Scan for the cell matching the given text and deliver its (X, Y) coordinate at center. 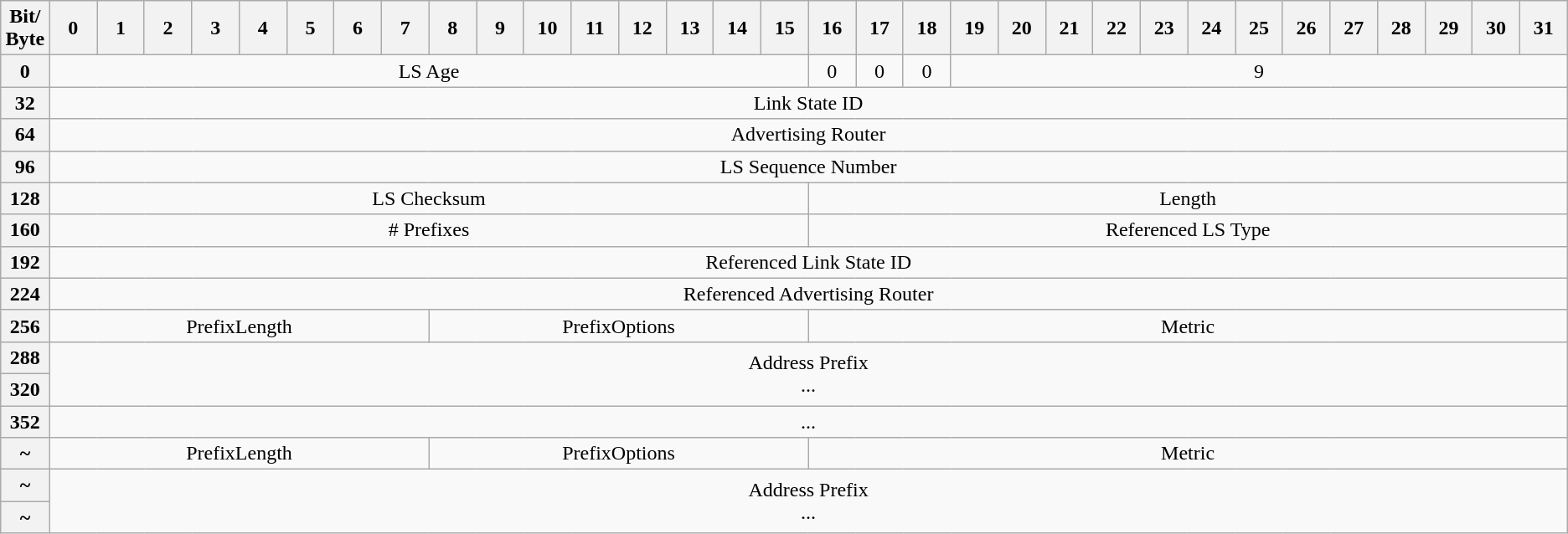
1 (121, 28)
160 (25, 230)
LS Checksum (429, 198)
96 (25, 167)
5 (310, 28)
28 (1400, 28)
128 (25, 198)
352 (25, 421)
30 (1496, 28)
# Prefixes (429, 230)
15 (784, 28)
20 (1022, 28)
7 (405, 28)
Referenced LS Type (1188, 230)
24 (1211, 28)
64 (25, 135)
Bit/Byte (25, 28)
8 (452, 28)
23 (1164, 28)
2 (168, 28)
25 (1260, 28)
32 (25, 103)
19 (975, 28)
10 (548, 28)
Advertising Router (808, 135)
22 (1117, 28)
14 (737, 28)
29 (1449, 28)
LS Sequence Number (808, 167)
18 (926, 28)
12 (642, 28)
192 (25, 262)
21 (1069, 28)
11 (595, 28)
26 (1307, 28)
256 (25, 326)
17 (879, 28)
6 (358, 28)
Length (1188, 198)
320 (25, 389)
4 (263, 28)
LS Age (429, 71)
Link State ID (808, 103)
... (808, 421)
Referenced Advertising Router (808, 294)
13 (690, 28)
224 (25, 294)
27 (1354, 28)
Referenced Link State ID (808, 262)
3 (216, 28)
31 (1543, 28)
288 (25, 357)
16 (833, 28)
